Identify which cell holds the provided text, then report its (x, y) central coordinate. 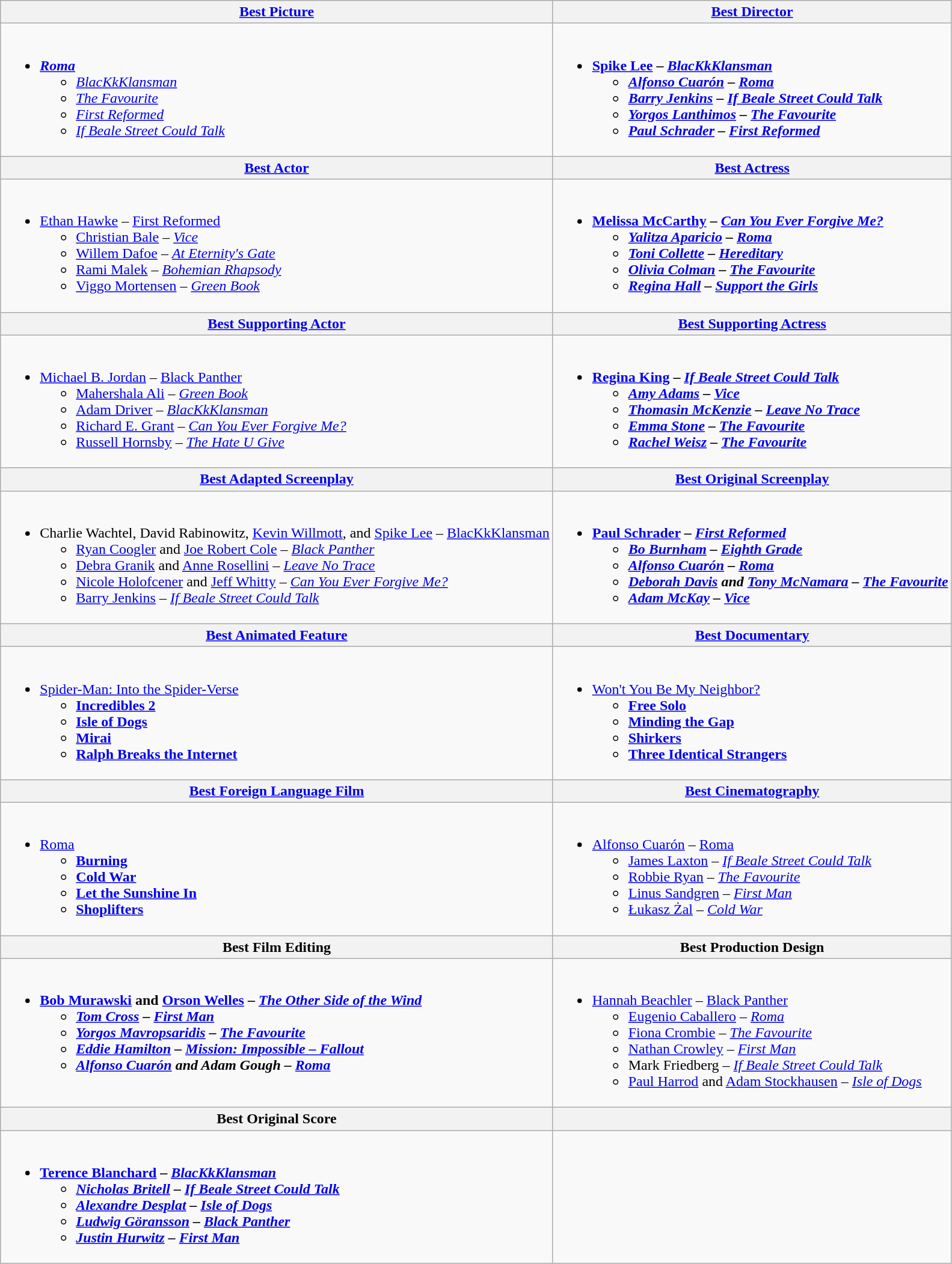
RomaBlacKkKlansmanThe FavouriteFirst ReformedIf Beale Street Could Talk (277, 90)
Best Director (752, 12)
Best Documentary (752, 635)
Best Animated Feature (277, 635)
Spider-Man: Into the Spider-VerseIncredibles 2Isle of DogsMiraiRalph Breaks the Internet (277, 713)
Best Supporting Actress (752, 324)
Best Film Editing (277, 947)
Alfonso Cuarón – RomaJames Laxton – If Beale Street Could TalkRobbie Ryan – The FavouriteLinus Sandgren – First ManŁukasz Żal – Cold War (752, 868)
Best Foreign Language Film (277, 791)
Best Cinematography (752, 791)
Best Supporting Actor (277, 324)
Ethan Hawke – First ReformedChristian Bale – ViceWillem Dafoe – At Eternity's GateRami Malek – Bohemian RhapsodyViggo Mortensen – Green Book (277, 245)
Best Original Screenplay (752, 479)
Paul Schrader – First ReformedBo Burnham – Eighth GradeAlfonso Cuarón – RomaDeborah Davis and Tony McNamara – The FavouriteAdam McKay – Vice (752, 557)
Best Production Design (752, 947)
Won't You Be My Neighbor?Free SoloMinding the GapShirkersThree Identical Strangers (752, 713)
Best Picture (277, 12)
Regina King – If Beale Street Could TalkAmy Adams – ViceThomasin McKenzie – Leave No TraceEmma Stone – The FavouriteRachel Weisz – The Favourite (752, 402)
Best Actress (752, 168)
RomaBurningCold WarLet the Sunshine InShoplifters (277, 868)
Best Adapted Screenplay (277, 479)
Best Original Score (277, 1119)
Best Actor (277, 168)
